Determine the [x, y] coordinate at the center of the cell enclosing the given text.  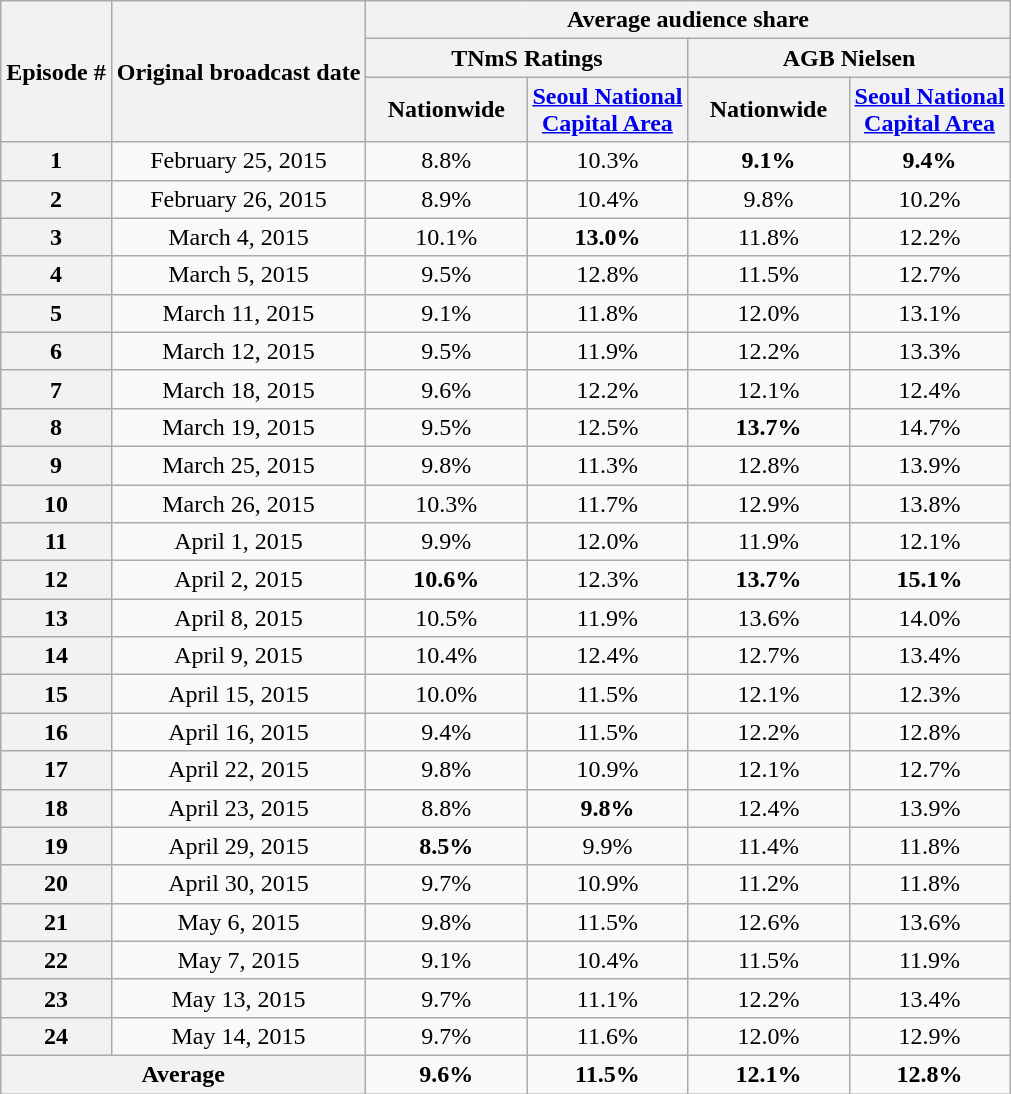
14.7% [930, 427]
March 11, 2015 [238, 313]
11.3% [608, 465]
11.4% [768, 846]
12.5% [608, 427]
10.1% [446, 237]
6 [56, 351]
10.2% [930, 199]
February 25, 2015 [238, 161]
May 7, 2015 [238, 960]
March 4, 2015 [238, 237]
11.7% [608, 503]
March 18, 2015 [238, 389]
21 [56, 922]
April 15, 2015 [238, 694]
March 26, 2015 [238, 503]
March 12, 2015 [238, 351]
March 25, 2015 [238, 465]
15.1% [930, 580]
22 [56, 960]
Average [184, 1074]
8.5% [446, 846]
23 [56, 998]
13.0% [608, 237]
March 5, 2015 [238, 275]
13 [56, 618]
13.8% [930, 503]
10.5% [446, 618]
12.6% [768, 922]
Episode # [56, 72]
9 [56, 465]
8.9% [446, 199]
April 1, 2015 [238, 542]
19 [56, 846]
10.6% [446, 580]
April 22, 2015 [238, 770]
24 [56, 1036]
10 [56, 503]
May 13, 2015 [238, 998]
TNmS Ratings [527, 58]
5 [56, 313]
10.0% [446, 694]
20 [56, 884]
11 [56, 542]
18 [56, 808]
15 [56, 694]
17 [56, 770]
Average audience share [688, 20]
3 [56, 237]
13.1% [930, 313]
April 16, 2015 [238, 732]
14 [56, 656]
May 14, 2015 [238, 1036]
11.6% [608, 1036]
8 [56, 427]
April 2, 2015 [238, 580]
7 [56, 389]
March 19, 2015 [238, 427]
April 23, 2015 [238, 808]
2 [56, 199]
April 29, 2015 [238, 846]
May 6, 2015 [238, 922]
11.2% [768, 884]
February 26, 2015 [238, 199]
13.3% [930, 351]
12 [56, 580]
14.0% [930, 618]
4 [56, 275]
AGB Nielsen [849, 58]
1 [56, 161]
April 9, 2015 [238, 656]
April 8, 2015 [238, 618]
16 [56, 732]
April 30, 2015 [238, 884]
Original broadcast date [238, 72]
11.1% [608, 998]
